Locate the cell with the specified text and output its (x, y) center coordinate. 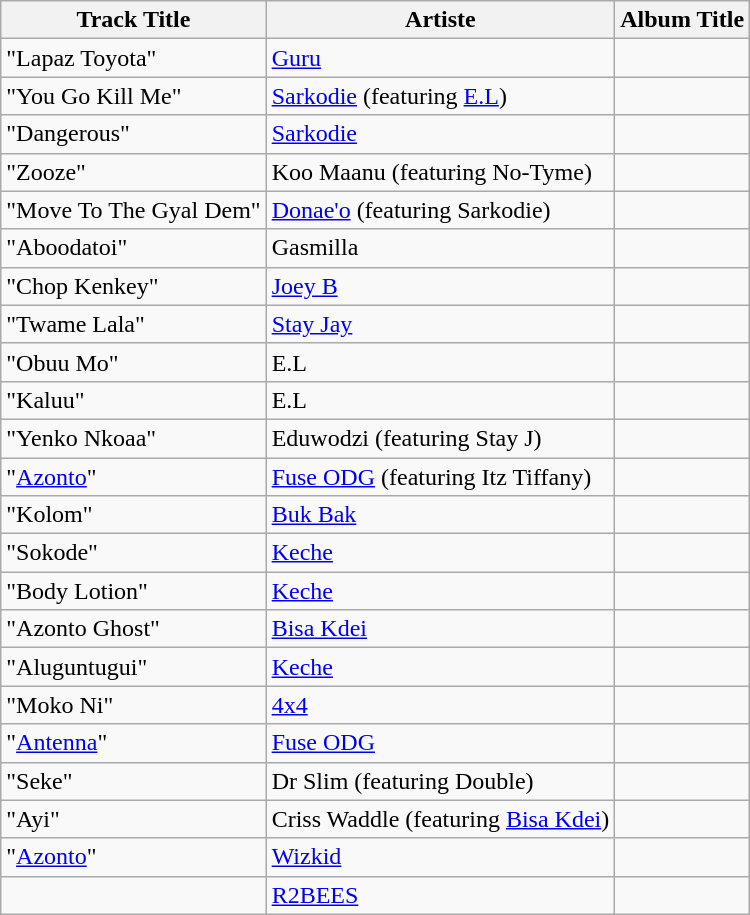
Joey B (440, 286)
"Move To The Gyal Dem" (134, 210)
"Chop Kenkey" (134, 286)
R2BEES (440, 895)
Stay Jay (440, 324)
"Obuu Mo" (134, 362)
4x4 (440, 705)
Guru (440, 58)
"Sokode" (134, 553)
"Aboodatoi" (134, 248)
Fuse ODG (featuring Itz Tiffany) (440, 477)
"Kaluu" (134, 400)
"Antenna" (134, 743)
Wizkid (440, 857)
Sarkodie (featuring E.L) (440, 96)
"Twame Lala" (134, 324)
"Moko Ni" (134, 705)
Album Title (682, 20)
Artiste (440, 20)
"Body Lotion" (134, 591)
Koo Maanu (featuring No-Tyme) (440, 172)
Gasmilla (440, 248)
Sarkodie (440, 134)
"You Go Kill Me" (134, 96)
Criss Waddle (featuring Bisa Kdei) (440, 819)
"Yenko Nkoaa" (134, 438)
"Lapaz Toyota" (134, 58)
Dr Slim (featuring Double) (440, 781)
"Seke" (134, 781)
"Dangerous" (134, 134)
"Ayi" (134, 819)
Fuse ODG (440, 743)
"Azonto Ghost" (134, 629)
"Kolom" (134, 515)
"Aluguntugui" (134, 667)
Bisa Kdei (440, 629)
Eduwodzi (featuring Stay J) (440, 438)
Track Title (134, 20)
"Zooze" (134, 172)
Buk Bak (440, 515)
Donae'o (featuring Sarkodie) (440, 210)
